Output the [X, Y] coordinate of the center of the cell containing the given text.  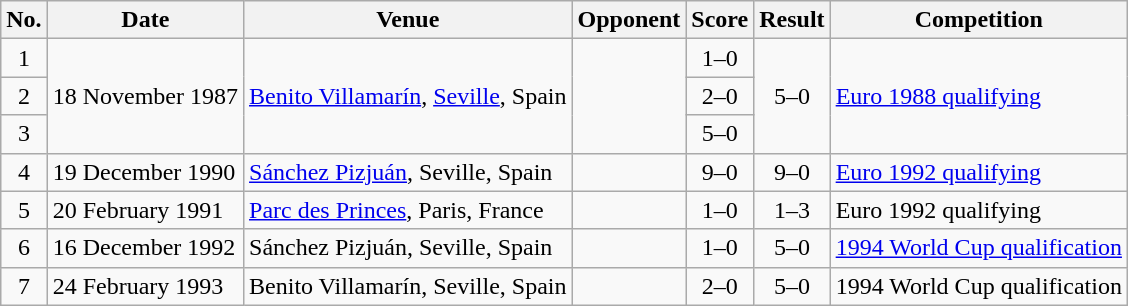
Score [720, 20]
Competition [978, 20]
Result [792, 20]
18 November 1987 [145, 96]
20 February 1991 [145, 210]
1 [24, 58]
Venue [408, 20]
19 December 1990 [145, 172]
Euro 1988 qualifying [978, 96]
No. [24, 20]
4 [24, 172]
6 [24, 248]
24 February 1993 [145, 286]
2 [24, 96]
3 [24, 134]
7 [24, 286]
16 December 1992 [145, 248]
Parc des Princes, Paris, France [408, 210]
1–3 [792, 210]
Opponent [629, 20]
5 [24, 210]
Date [145, 20]
